Scan for the cell matching the given text and deliver its (X, Y) coordinate at center. 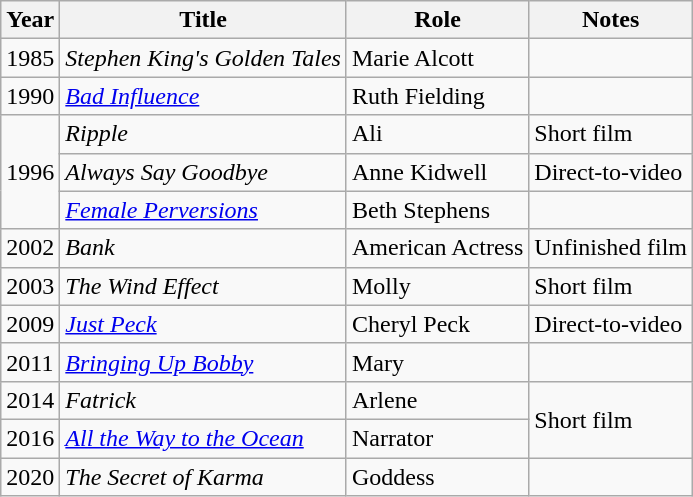
American Actress (437, 248)
Always Say Goodbye (204, 172)
Role (437, 20)
1990 (30, 96)
Year (30, 20)
2002 (30, 248)
2003 (30, 286)
The Secret of Karma (204, 477)
Title (204, 20)
Mary (437, 362)
Stephen King's Golden Tales (204, 58)
Notes (611, 20)
Marie Alcott (437, 58)
Beth Stephens (437, 210)
The Wind Effect (204, 286)
All the Way to the Ocean (204, 438)
2009 (30, 324)
Cheryl Peck (437, 324)
1985 (30, 58)
Anne Kidwell (437, 172)
Ruth Fielding (437, 96)
Narrator (437, 438)
Goddess (437, 477)
Molly (437, 286)
2014 (30, 400)
Ripple (204, 134)
Just Peck (204, 324)
Fatrick (204, 400)
Ali (437, 134)
2016 (30, 438)
Bringing Up Bobby (204, 362)
Female Perversions (204, 210)
Unfinished film (611, 248)
2020 (30, 477)
Bank (204, 248)
2011 (30, 362)
Bad Influence (204, 96)
Arlene (437, 400)
1996 (30, 172)
